Extract the (X, Y) coordinate from the center of the cell holding the provided text.  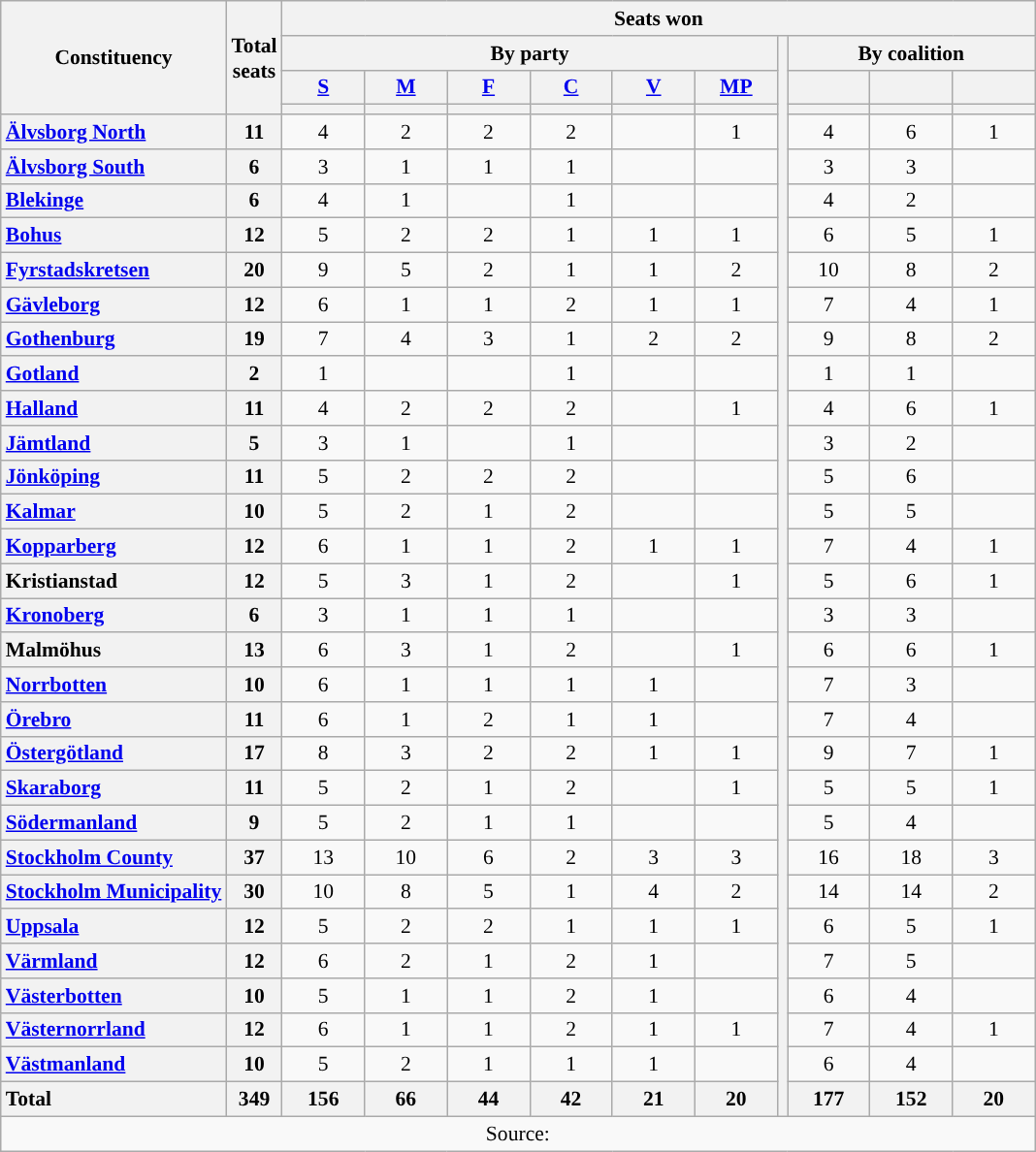
By coalition (912, 53)
16 (828, 857)
17 (254, 753)
MP (735, 87)
S (324, 87)
Fyrstadskretsen (114, 271)
Bohus (114, 236)
Totalseats (254, 58)
Älvsborg North (114, 132)
Kristianstad (114, 581)
44 (489, 1100)
By party (530, 53)
177 (828, 1100)
Gothenburg (114, 339)
Kalmar (114, 512)
Västerbotten (114, 996)
Total (114, 1100)
Constituency (114, 58)
Jönköping (114, 477)
Älvsborg South (114, 167)
Halland (114, 408)
Värmland (114, 961)
C (570, 87)
F (489, 87)
Örebro (114, 720)
21 (654, 1100)
152 (912, 1100)
Södermanland (114, 823)
349 (254, 1100)
Gävleborg (114, 304)
Blekinge (114, 201)
Västmanland (114, 1065)
18 (912, 857)
42 (570, 1100)
V (654, 87)
66 (405, 1100)
M (405, 87)
Stockholm Municipality (114, 892)
Uppsala (114, 927)
Jämtland (114, 443)
Source: (518, 1134)
37 (254, 857)
30 (254, 892)
Seats won (659, 18)
Norrbotten (114, 685)
Kopparberg (114, 547)
19 (254, 339)
Malmöhus (114, 651)
Östergötland (114, 753)
Skaraborg (114, 788)
Västernorrland (114, 1030)
Kronoberg (114, 616)
156 (324, 1100)
Gotland (114, 374)
Stockholm County (114, 857)
